Pinpoint the cell where the given text exists, returning its (x, y) midpoint coordinate. 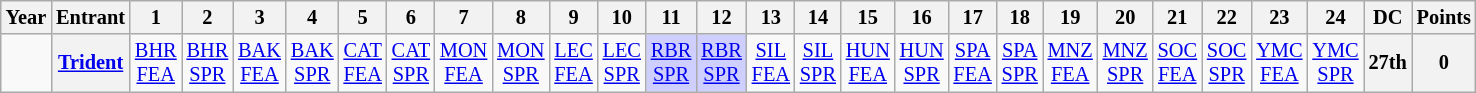
SOCSPR (1226, 63)
LECFEA (573, 63)
BHRFEA (156, 63)
LECSPR (622, 63)
SOCFEA (1178, 63)
9 (573, 17)
BAKSPR (312, 63)
CATSPR (411, 63)
11 (671, 17)
22 (1226, 17)
CATFEA (363, 63)
3 (260, 17)
19 (1070, 17)
15 (868, 17)
17 (973, 17)
MNZSPR (1126, 63)
Trident (90, 63)
SILSPR (818, 63)
HUNFEA (868, 63)
2 (208, 17)
21 (1178, 17)
SPASPR (1020, 63)
YMCFEA (1279, 63)
MNZFEA (1070, 63)
DC (1388, 17)
10 (622, 17)
4 (312, 17)
Year (26, 17)
12 (721, 17)
27th (1388, 63)
20 (1126, 17)
YMCSPR (1335, 63)
MONFEA (464, 63)
18 (1020, 17)
Points (1444, 17)
14 (818, 17)
5 (363, 17)
16 (922, 17)
23 (1279, 17)
Entrant (90, 17)
SPAFEA (973, 63)
0 (1444, 63)
7 (464, 17)
1 (156, 17)
13 (771, 17)
MONSPR (520, 63)
BAKFEA (260, 63)
6 (411, 17)
BHRSPR (208, 63)
24 (1335, 17)
SILFEA (771, 63)
8 (520, 17)
HUNSPR (922, 63)
